Extract the [x, y] coordinate from the center of the cell holding the provided text.  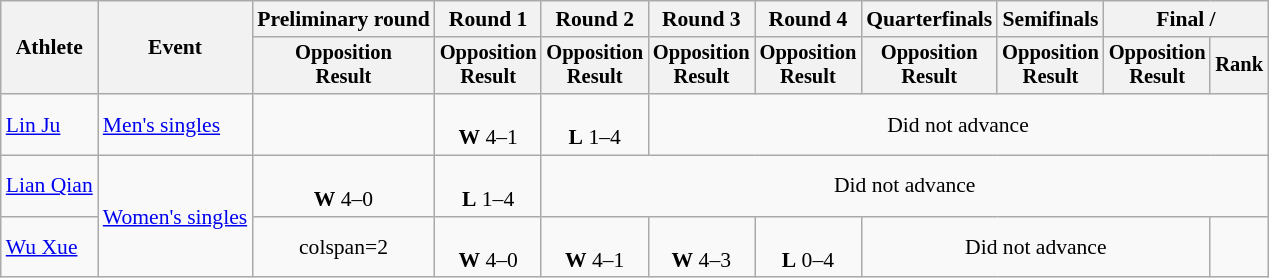
Round 2 [594, 19]
L 0–4 [808, 248]
Preliminary round [344, 19]
Event [175, 48]
Women's singles [175, 217]
Round 3 [702, 19]
Rank [1239, 66]
Wu Xue [50, 248]
Men's singles [175, 124]
W 4–3 [702, 248]
Lin Ju [50, 124]
Round 1 [488, 19]
Athlete [50, 48]
colspan=2 [344, 248]
Final / [1186, 19]
Round 4 [808, 19]
Lian Qian [50, 186]
Quarterfinals [929, 19]
Semifinals [1050, 19]
